Scan for the cell matching the given text and deliver its [x, y] coordinate at center. 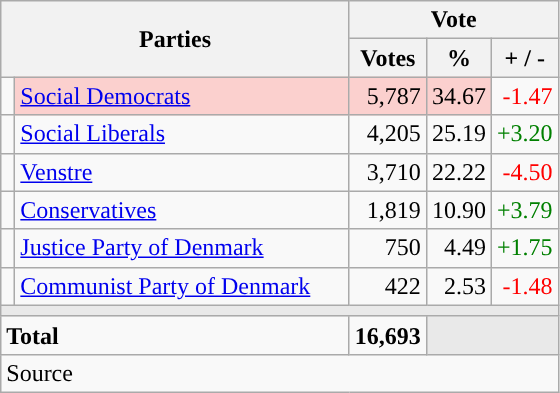
Justice Party of Denmark [182, 248]
Social Liberals [182, 134]
34.67 [458, 96]
25.19 [458, 134]
+ / - [524, 58]
Vote [454, 20]
Venstre [182, 172]
3,710 [388, 172]
Communist Party of Denmark [182, 286]
16,693 [388, 335]
+3.20 [524, 134]
22.22 [458, 172]
+1.75 [524, 248]
Total [176, 335]
Parties [176, 39]
4,205 [388, 134]
10.90 [458, 210]
-1.48 [524, 286]
1,819 [388, 210]
Social Democrats [182, 96]
-4.50 [524, 172]
+3.79 [524, 210]
Source [280, 373]
5,787 [388, 96]
750 [388, 248]
4.49 [458, 248]
2.53 [458, 286]
Conservatives [182, 210]
422 [388, 286]
Votes [388, 58]
-1.47 [524, 96]
% [458, 58]
